Return (x, y) of the center of cell containing provided text 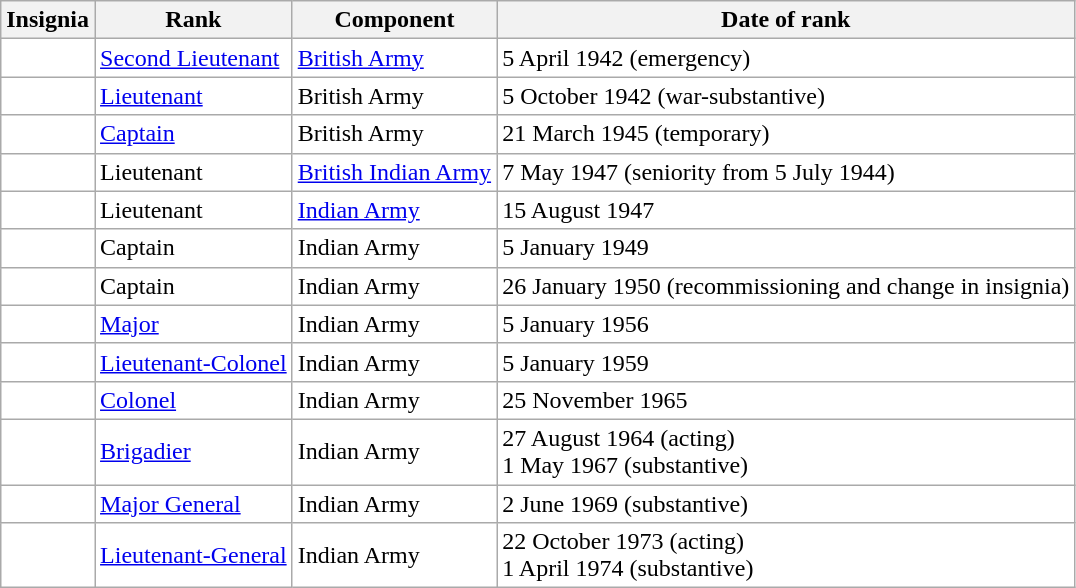
Second Lieutenant (194, 58)
Major (194, 324)
Rank (194, 20)
21 March 1945 (temporary) (786, 134)
Brigadier (194, 452)
22 October 1973 (acting)1 April 1974 (substantive) (786, 556)
Colonel (194, 400)
5 October 1942 (war-substantive) (786, 96)
Lieutenant-General (194, 556)
British Indian Army (394, 172)
Major General (194, 503)
5 January 1956 (786, 324)
5 April 1942 (emergency) (786, 58)
5 January 1959 (786, 362)
27 August 1964 (acting)1 May 1967 (substantive) (786, 452)
7 May 1947 (seniority from 5 July 1944) (786, 172)
Lieutenant-Colonel (194, 362)
Insignia (48, 20)
25 November 1965 (786, 400)
5 January 1949 (786, 248)
Component (394, 20)
Date of rank (786, 20)
15 August 1947 (786, 210)
2 June 1969 (substantive) (786, 503)
26 January 1950 (recommissioning and change in insignia) (786, 286)
